Return the (x, y) coordinate for the center point of the cell that contains the specified text.  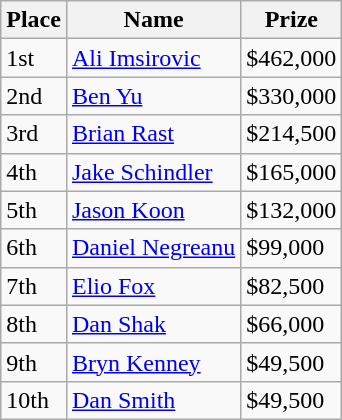
5th (34, 210)
Jake Schindler (153, 172)
Ali Imsirovic (153, 58)
$330,000 (292, 96)
$165,000 (292, 172)
$462,000 (292, 58)
Place (34, 20)
2nd (34, 96)
$82,500 (292, 286)
$132,000 (292, 210)
Ben Yu (153, 96)
$66,000 (292, 324)
Elio Fox (153, 286)
4th (34, 172)
Daniel Negreanu (153, 248)
Prize (292, 20)
7th (34, 286)
Bryn Kenney (153, 362)
Dan Shak (153, 324)
$214,500 (292, 134)
Dan Smith (153, 400)
9th (34, 362)
Name (153, 20)
6th (34, 248)
$99,000 (292, 248)
8th (34, 324)
3rd (34, 134)
1st (34, 58)
10th (34, 400)
Jason Koon (153, 210)
Brian Rast (153, 134)
